Find where the given text appears and provide that cell's center as [X, Y] coordinate. 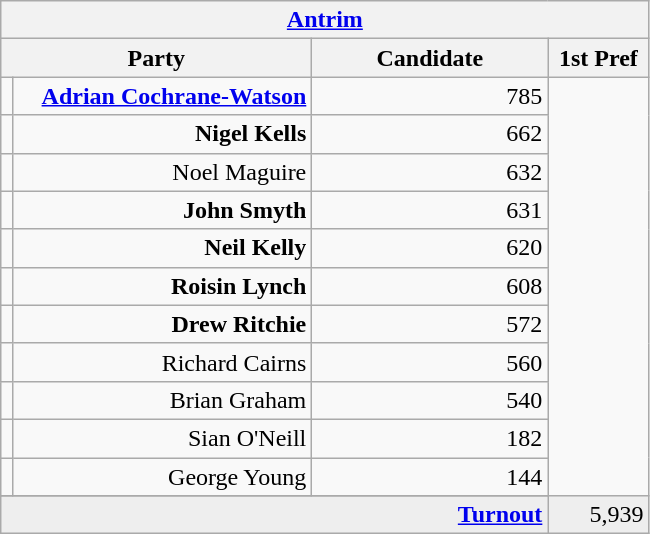
182 [430, 438]
Candidate [430, 58]
540 [430, 400]
Neil Kelly [162, 248]
785 [430, 96]
5,939 [598, 515]
Sian O'Neill [162, 438]
631 [430, 210]
572 [430, 324]
John Smyth [162, 210]
George Young [162, 477]
620 [430, 248]
632 [430, 172]
Noel Maguire [162, 172]
608 [430, 286]
Party [156, 58]
Brian Graham [162, 400]
662 [430, 134]
1st Pref [598, 58]
Nigel Kells [162, 134]
Antrim [325, 20]
560 [430, 362]
Adrian Cochrane-Watson [162, 96]
Turnout [274, 515]
Richard Cairns [162, 362]
144 [430, 477]
Roisin Lynch [162, 286]
Drew Ritchie [162, 324]
